Find where the given text appears and provide that cell's center as [X, Y] coordinate. 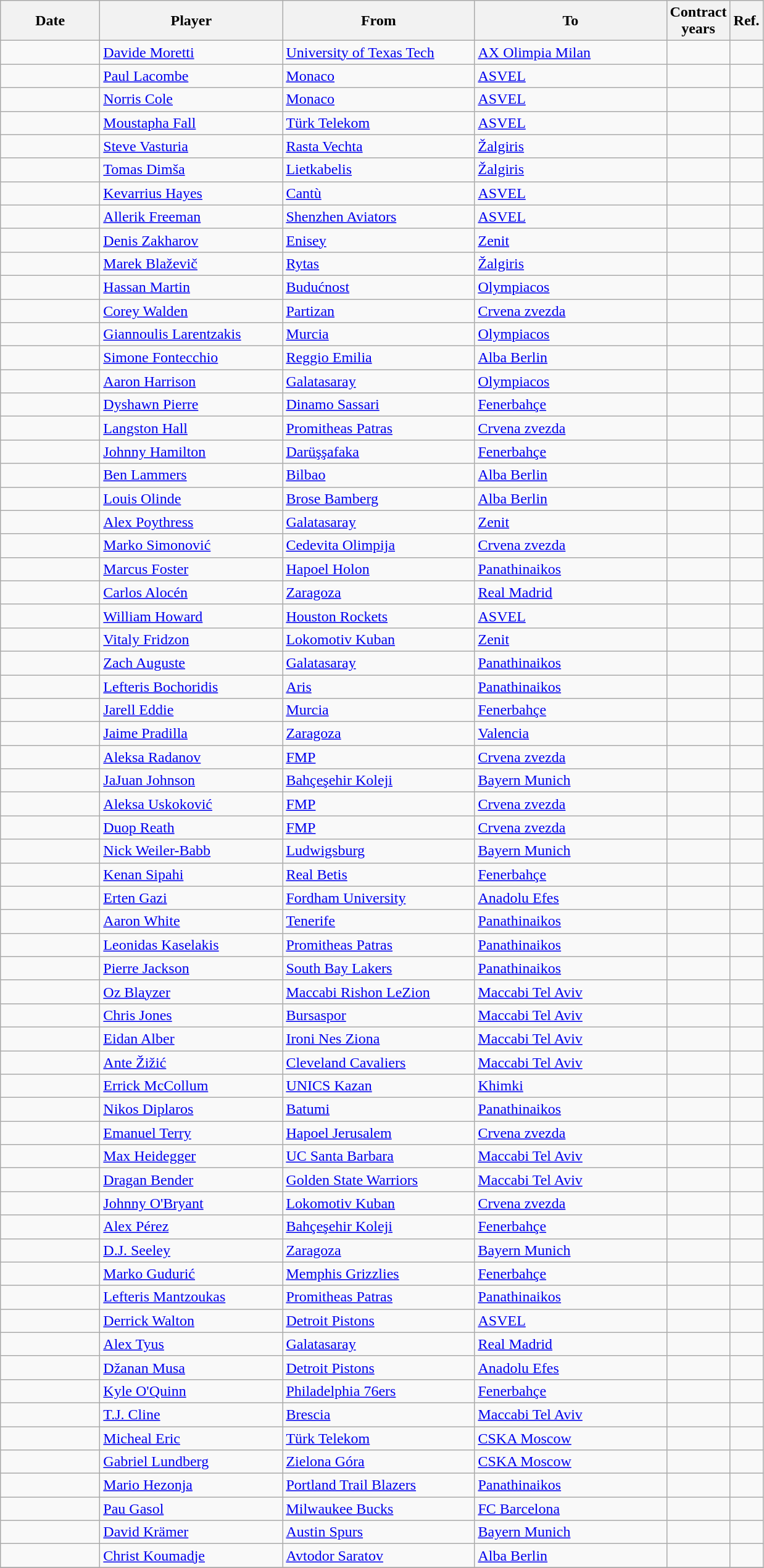
Golden State Warriors [379, 1180]
Alex Tyus [191, 1344]
Norris Cole [191, 99]
Maccabi Rishon LeZion [379, 992]
Dinamo Sassari [379, 405]
Cleveland Cavaliers [379, 1062]
Gabriel Lundberg [191, 1462]
Dyshawn Pierre [191, 405]
Marcus Foster [191, 569]
Bilbao [379, 475]
Nikos Diplaros [191, 1110]
Brescia [379, 1414]
Kevarrius Hayes [191, 193]
Bursaspor [379, 1015]
Johnny O'Bryant [191, 1203]
Real Betis [379, 874]
Tomas Dimša [191, 170]
Giannoulis Larentzakis [191, 334]
Marko Simonović [191, 545]
Aleksa Uskoković [191, 804]
Oz Blayzer [191, 992]
Allerik Freeman [191, 217]
Max Heidegger [191, 1156]
Nick Weiler-Babb [191, 851]
Batumi [379, 1110]
Carlos Alocén [191, 592]
Derrick Walton [191, 1321]
Brose Bamberg [379, 499]
Aleksa Radanov [191, 757]
Alex Pérez [191, 1227]
Jarell Eddie [191, 710]
Vitaly Fridzon [191, 639]
Zach Auguste [191, 663]
Milwaukee Bucks [379, 1509]
Ben Lammers [191, 475]
Contractyears [699, 21]
Errick McCollum [191, 1086]
Cantù [379, 193]
Khimki [570, 1086]
Ironi Nes Ziona [379, 1039]
Emanuel Terry [191, 1133]
Simone Fontecchio [191, 358]
Aaron White [191, 921]
Denis Zakharov [191, 240]
Moustapha Fall [191, 123]
Avtodor Saratov [379, 1556]
Rytas [379, 263]
Marko Gudurić [191, 1274]
Reggio Emilia [379, 358]
Paul Lacombe [191, 76]
AX Olimpia Milan [570, 52]
Mario Hezonja [191, 1485]
University of Texas Tech [379, 52]
Johnny Hamilton [191, 452]
UC Santa Barbara [379, 1156]
Date [51, 21]
William Howard [191, 616]
Ludwigsburg [379, 851]
Rasta Vechta [379, 146]
Christ Koumadje [191, 1556]
Darüşşafaka [379, 452]
Zielona Góra [379, 1462]
Hapoel Holon [379, 569]
Dragan Bender [191, 1180]
Pierre Jackson [191, 968]
Enisey [379, 240]
From [379, 21]
Budućnost [379, 287]
Valencia [570, 734]
Erten Gazi [191, 898]
Leonidas Kaselakis [191, 945]
Lietkabelis [379, 170]
Memphis Grizzlies [379, 1274]
Steve Vasturia [191, 146]
Duop Reath [191, 828]
South Bay Lakers [379, 968]
Cedevita Olimpija [379, 545]
Davide Moretti [191, 52]
Lefteris Bochoridis [191, 687]
Jaime Pradilla [191, 734]
T.J. Cline [191, 1414]
Lefteris Mantzoukas [191, 1297]
Ref. [747, 21]
Kenan Sipahi [191, 874]
To [570, 21]
Langston Hall [191, 428]
Ante Žižić [191, 1062]
Hassan Martin [191, 287]
Philadelphia 76ers [379, 1391]
David Krämer [191, 1532]
Hapoel Jerusalem [379, 1133]
Micheal Eric [191, 1438]
Pau Gasol [191, 1509]
Louis Olinde [191, 499]
Austin Spurs [379, 1532]
Chris Jones [191, 1015]
Portland Trail Blazers [379, 1485]
Partizan [379, 310]
Kyle O'Quinn [191, 1391]
Houston Rockets [379, 616]
Džanan Musa [191, 1367]
FC Barcelona [570, 1509]
UNICS Kazan [379, 1086]
Marek Blaževič [191, 263]
Corey Walden [191, 310]
Tenerife [379, 921]
Alex Poythress [191, 522]
Player [191, 21]
Aris [379, 687]
Eidan Alber [191, 1039]
JaJuan Johnson [191, 781]
Aaron Harrison [191, 381]
D.J. Seeley [191, 1250]
Shenzhen Aviators [379, 217]
Fordham University [379, 898]
